Provide the (x, y) coordinate of the cell's center where the given text is located.  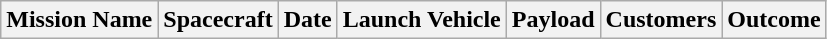
Date (308, 20)
Mission Name (80, 20)
Launch Vehicle (422, 20)
Customers (661, 20)
Payload (553, 20)
Spacecraft (218, 20)
Outcome (774, 20)
